Locate the cell with the specified text and output its (X, Y) center coordinate. 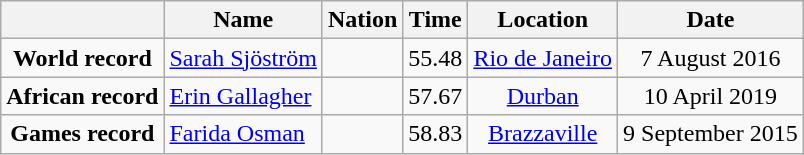
7 August 2016 (711, 58)
Time (436, 20)
58.83 (436, 134)
57.67 (436, 96)
Erin Gallagher (243, 96)
Brazzaville (543, 134)
African record (82, 96)
Nation (362, 20)
Rio de Janeiro (543, 58)
Farida Osman (243, 134)
Durban (543, 96)
Date (711, 20)
Sarah Sjöström (243, 58)
World record (82, 58)
Location (543, 20)
9 September 2015 (711, 134)
Name (243, 20)
55.48 (436, 58)
10 April 2019 (711, 96)
Games record (82, 134)
